Return (x, y) of the center of cell containing provided text 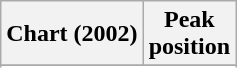
Chart (2002) (72, 34)
Peakposition (189, 34)
